Detect which cell encompasses the target text, then output its (x, y) center coordinate. 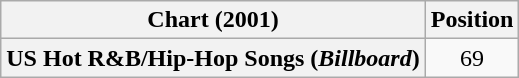
69 (472, 58)
Position (472, 20)
US Hot R&B/Hip-Hop Songs (Billboard) (213, 58)
Chart (2001) (213, 20)
